Search for the cell housing the specified text and yield its [x, y] center coordinate. 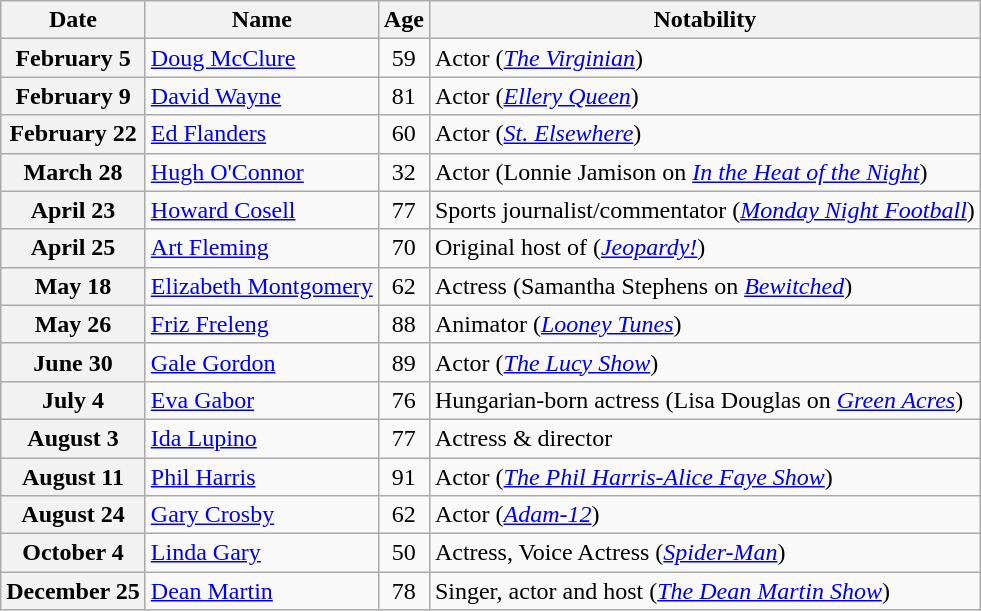
Actor (St. Elsewhere) [704, 134]
Ed Flanders [262, 134]
Actor (Adam-12) [704, 515]
August 11 [74, 477]
Actor (The Phil Harris-Alice Faye Show) [704, 477]
Actor (Ellery Queen) [704, 96]
Elizabeth Montgomery [262, 286]
Phil Harris [262, 477]
Actor (The Lucy Show) [704, 362]
Linda Gary [262, 553]
Art Fleming [262, 248]
Animator (Looney Tunes) [704, 324]
February 22 [74, 134]
Dean Martin [262, 591]
Actor (The Virginian) [704, 58]
78 [404, 591]
Doug McClure [262, 58]
Actress, Voice Actress (Spider-Man) [704, 553]
February 5 [74, 58]
Singer, actor and host (The Dean Martin Show) [704, 591]
81 [404, 96]
32 [404, 172]
91 [404, 477]
Howard Cosell [262, 210]
Actor (Lonnie Jamison on In the Heat of the Night) [704, 172]
Date [74, 20]
Original host of (Jeopardy!) [704, 248]
David Wayne [262, 96]
June 30 [74, 362]
October 4 [74, 553]
59 [404, 58]
Eva Gabor [262, 400]
50 [404, 553]
March 28 [74, 172]
76 [404, 400]
April 25 [74, 248]
70 [404, 248]
August 3 [74, 438]
Friz Freleng [262, 324]
Age [404, 20]
Sports journalist/commentator (Monday Night Football) [704, 210]
88 [404, 324]
Gary Crosby [262, 515]
60 [404, 134]
Ida Lupino [262, 438]
July 4 [74, 400]
December 25 [74, 591]
April 23 [74, 210]
May 18 [74, 286]
Notability [704, 20]
Gale Gordon [262, 362]
Actress & director [704, 438]
Hugh O'Connor [262, 172]
August 24 [74, 515]
Hungarian-born actress (Lisa Douglas on Green Acres) [704, 400]
89 [404, 362]
February 9 [74, 96]
May 26 [74, 324]
Name [262, 20]
Actress (Samantha Stephens on Bewitched) [704, 286]
